From the cell containing the given text, extract its center point as [x, y] coordinate. 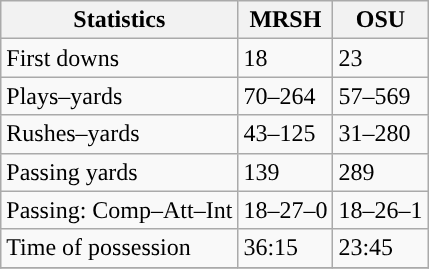
OSU [380, 20]
43–125 [286, 134]
31–280 [380, 134]
70–264 [286, 96]
23 [380, 58]
MRSH [286, 20]
57–569 [380, 96]
Plays–yards [120, 96]
Time of possession [120, 248]
First downs [120, 58]
139 [286, 172]
Passing: Comp–Att–Int [120, 210]
Rushes–yards [120, 134]
289 [380, 172]
18 [286, 58]
23:45 [380, 248]
18–26–1 [380, 210]
Passing yards [120, 172]
Statistics [120, 20]
36:15 [286, 248]
18–27–0 [286, 210]
